Identify which cell holds the provided text, then report its (X, Y) central coordinate. 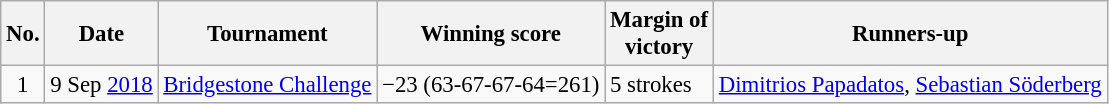
Dimitrios Papadatos, Sebastian Söderberg (910, 85)
No. (23, 34)
9 Sep 2018 (102, 85)
1 (23, 85)
Margin ofvictory (660, 34)
Date (102, 34)
Runners-up (910, 34)
5 strokes (660, 85)
Bridgestone Challenge (268, 85)
−23 (63-67-67-64=261) (491, 85)
Winning score (491, 34)
Tournament (268, 34)
